For the text-containing cell, return its midpoint in [X, Y] coordinate format. 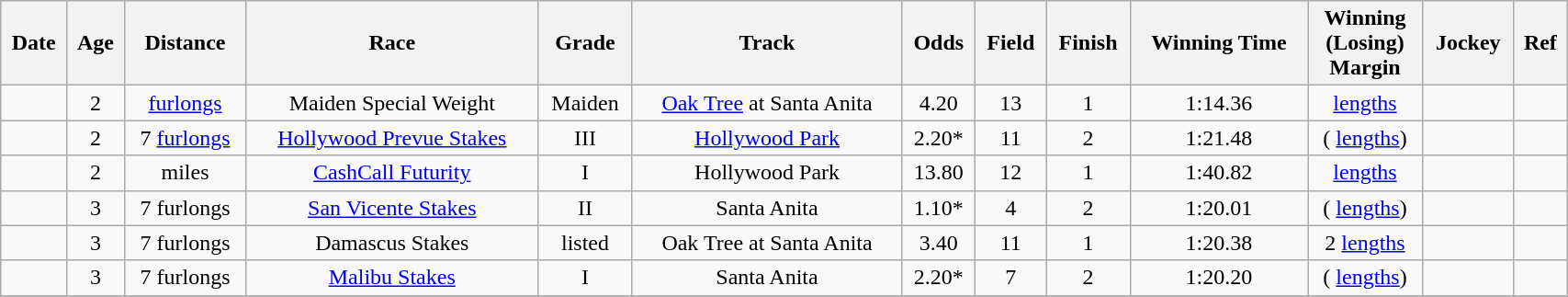
San Vicente Stakes [392, 208]
13.80 [939, 173]
7 [1010, 278]
12 [1010, 173]
miles [186, 173]
Distance [186, 43]
Damascus Stakes [392, 243]
furlongs [186, 103]
Odds [939, 43]
1:20.20 [1218, 278]
Maiden Special Weight [392, 103]
III [586, 138]
Finish [1089, 43]
Jockey [1468, 43]
Track [766, 43]
Malibu Stakes [392, 278]
Winning(Losing)Margin [1365, 43]
1:21.48 [1218, 138]
CashCall Futurity [392, 173]
1:40.82 [1218, 173]
13 [1010, 103]
Maiden [586, 103]
3.40 [939, 243]
Race [392, 43]
4.20 [939, 103]
2 lengths [1365, 243]
Ref [1540, 43]
Winning Time [1218, 43]
1:14.36 [1218, 103]
Field [1010, 43]
1:20.01 [1218, 208]
1.10* [939, 208]
II [586, 208]
Date [34, 43]
Hollywood Prevue Stakes [392, 138]
1:20.38 [1218, 243]
4 [1010, 208]
listed [586, 243]
Age [96, 43]
Grade [586, 43]
